Return the [x, y] coordinate for the center point of the cell that contains the specified text.  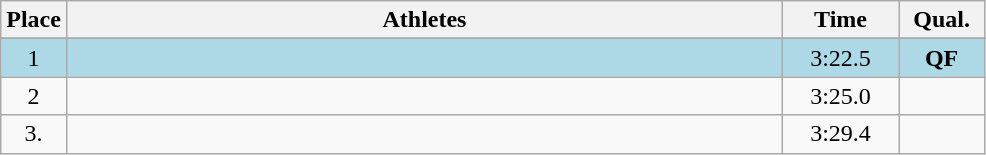
Qual. [942, 20]
Place [34, 20]
3:25.0 [841, 96]
3. [34, 134]
QF [942, 58]
3:29.4 [841, 134]
2 [34, 96]
1 [34, 58]
Athletes [424, 20]
Time [841, 20]
3:22.5 [841, 58]
